From the cell containing the given text, extract its center point as (x, y) coordinate. 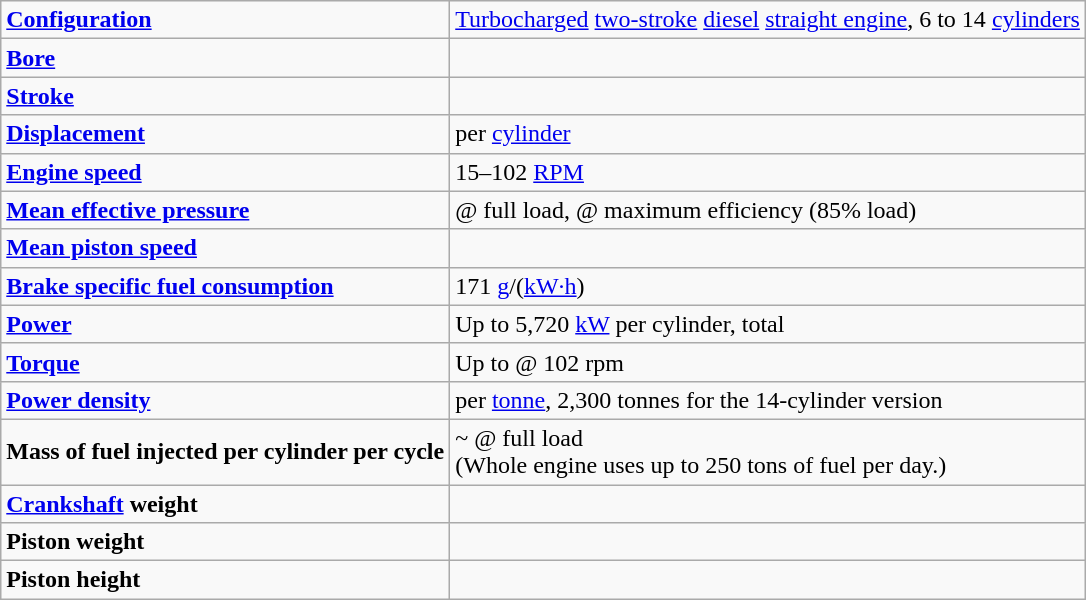
Crankshaft weight (226, 503)
Bore (226, 58)
Mean piston speed (226, 248)
Configuration (226, 20)
Torque (226, 362)
Up to 5,720 kW per cylinder, total (768, 324)
per cylinder (768, 134)
15–102 RPM (768, 172)
Brake specific fuel consumption (226, 286)
Turbocharged two-stroke diesel straight engine, 6 to 14 cylinders (768, 20)
171 g/(kW·h) (768, 286)
Up to @ 102 rpm (768, 362)
~ @ full load(Whole engine uses up to 250 tons of fuel per day.) (768, 452)
Displacement (226, 134)
Mean effective pressure (226, 210)
Stroke (226, 96)
per tonne, 2,300 tonnes for the 14-cylinder version (768, 400)
Mass of fuel injected per cylinder per cycle (226, 452)
Power (226, 324)
Power density (226, 400)
Piston height (226, 580)
Piston weight (226, 542)
Engine speed (226, 172)
@ full load, @ maximum efficiency (85% load) (768, 210)
